Return [X, Y] of the center of cell containing provided text 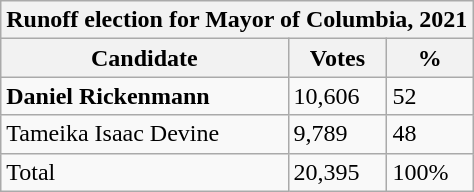
10,606 [338, 96]
9,789 [338, 134]
Daniel Rickenmann [144, 96]
20,395 [338, 172]
Tameika Isaac Devine [144, 134]
Votes [338, 58]
Candidate [144, 58]
Runoff election for Mayor of Columbia, 2021 [237, 20]
100% [430, 172]
48 [430, 134]
52 [430, 96]
Total [144, 172]
% [430, 58]
